Pinpoint the cell where the given text exists, returning its [x, y] midpoint coordinate. 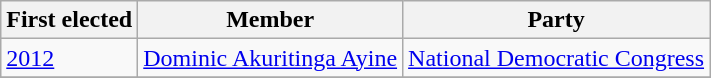
First elected [70, 20]
Dominic Akuritinga Ayine [270, 58]
Party [556, 20]
Member [270, 20]
National Democratic Congress [556, 58]
2012 [70, 58]
